Find where the given text appears and provide that cell's center as [x, y] coordinate. 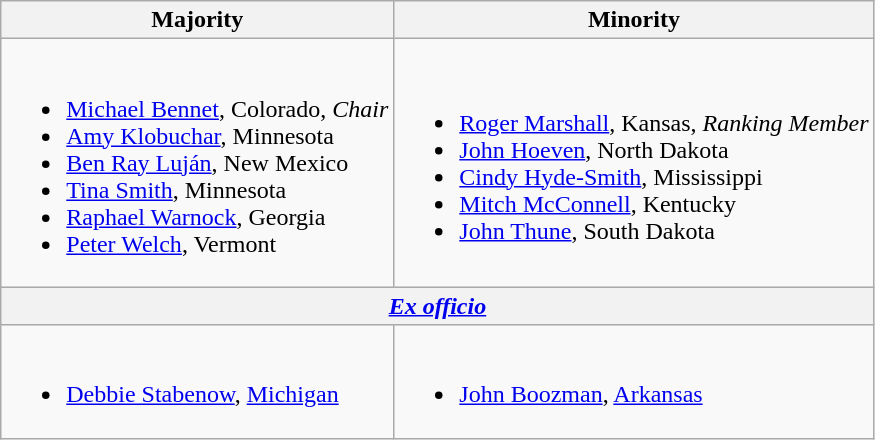
Debbie Stabenow, Michigan [198, 382]
Ex officio [438, 306]
Majority [198, 20]
Michael Bennet, Colorado, ChairAmy Klobuchar, MinnesotaBen Ray Luján, New MexicoTina Smith, MinnesotaRaphael Warnock, GeorgiaPeter Welch, Vermont [198, 163]
Roger Marshall, Kansas, Ranking MemberJohn Hoeven, North DakotaCindy Hyde-Smith, MississippiMitch McConnell, KentuckyJohn Thune, South Dakota [634, 163]
John Boozman, Arkansas [634, 382]
Minority [634, 20]
